From the cell containing the given text, extract its center point as [X, Y] coordinate. 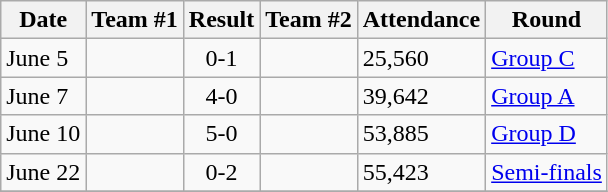
June 22 [44, 172]
June 10 [44, 134]
Group C [547, 58]
Round [547, 20]
Team #2 [309, 20]
June 7 [44, 96]
39,642 [421, 96]
Date [44, 20]
Team #1 [135, 20]
4-0 [221, 96]
June 5 [44, 58]
Group D [547, 134]
25,560 [421, 58]
Semi-finals [547, 172]
0-1 [221, 58]
Group A [547, 96]
55,423 [421, 172]
0-2 [221, 172]
5-0 [221, 134]
53,885 [421, 134]
Result [221, 20]
Attendance [421, 20]
